Locate the cell with the specified text and output its [X, Y] center coordinate. 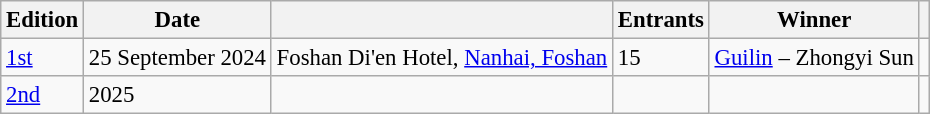
25 September 2024 [178, 58]
2nd [42, 95]
Entrants [662, 20]
Foshan Di'en Hotel, Nanhai, Foshan [442, 58]
15 [662, 58]
Date [178, 20]
1st [42, 58]
Edition [42, 20]
2025 [178, 95]
Winner [814, 20]
Guilin – Zhongyi Sun [814, 58]
